Capture the cell that displays the provided text and extract its (X, Y) central coordinate. 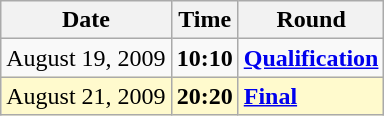
August 21, 2009 (86, 96)
Qualification (311, 58)
Round (311, 20)
Date (86, 20)
Time (204, 20)
August 19, 2009 (86, 58)
10:10 (204, 58)
Final (311, 96)
20:20 (204, 96)
